Extract the (X, Y) coordinate from the center of the cell holding the provided text.  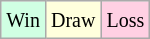
Win (24, 20)
Loss (126, 20)
Draw (72, 20)
